Capture the cell that displays the provided text and extract its (X, Y) central coordinate. 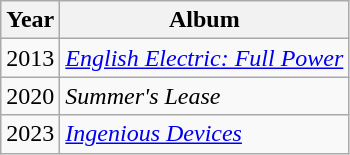
2013 (30, 58)
2020 (30, 96)
English Electric: Full Power (204, 58)
2023 (30, 134)
Ingenious Devices (204, 134)
Summer's Lease (204, 96)
Year (30, 20)
Album (204, 20)
